Find where the given text appears and provide that cell's center as (x, y) coordinate. 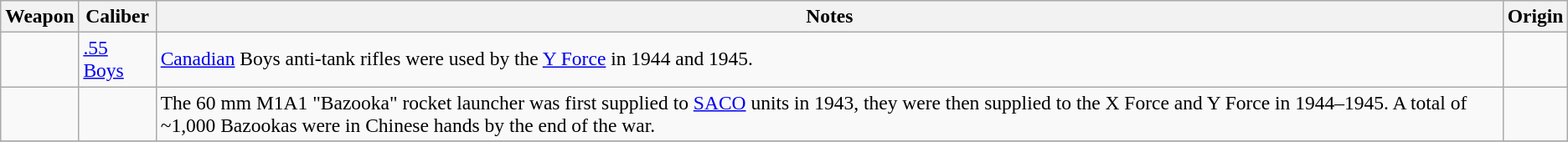
Canadian Boys anti-tank rifles were used by the Y Force in 1944 and 1945. (829, 58)
Weapon (40, 16)
Caliber (117, 16)
.55 Boys (117, 58)
Notes (829, 16)
Origin (1535, 16)
